Return the [x, y] coordinate for the center point of the cell that contains the specified text.  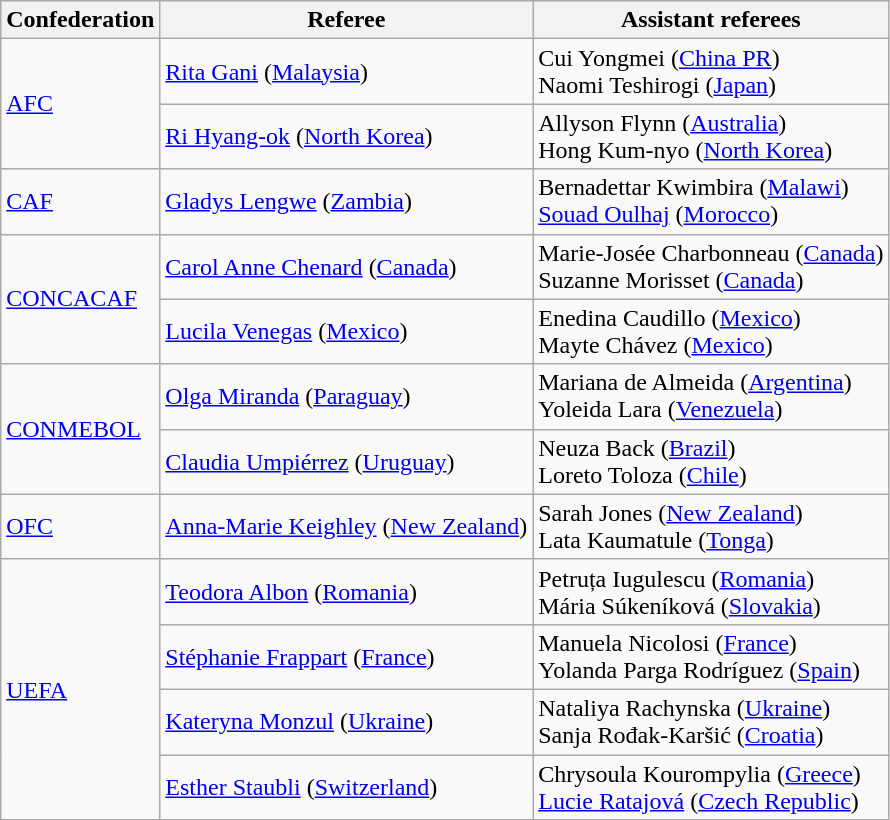
CONCACAF [80, 299]
Chrysoula Kourompylia (Greece)Lucie Ratajová (Czech Republic) [711, 786]
Claudia Umpiérrez (Uruguay) [346, 462]
Mariana de Almeida (Argentina)Yoleida Lara (Venezuela) [711, 396]
AFC [80, 104]
Rita Gani (Malaysia) [346, 72]
Allyson Flynn (Australia)Hong Kum-nyo (North Korea) [711, 136]
Bernadettar Kwimbira (Malawi)Souad Oulhaj (Morocco) [711, 202]
Referee [346, 20]
Cui Yongmei (China PR)Naomi Teshirogi (Japan) [711, 72]
Anna-Marie Keighley (New Zealand) [346, 526]
Confederation [80, 20]
UEFA [80, 689]
Marie-Josée Charbonneau (Canada)Suzanne Morisset (Canada) [711, 266]
Teodora Albon (Romania) [346, 592]
Ri Hyang-ok (North Korea) [346, 136]
CAF [80, 202]
Enedina Caudillo (Mexico)Mayte Chávez (Mexico) [711, 332]
Carol Anne Chenard (Canada) [346, 266]
Lucila Venegas (Mexico) [346, 332]
Sarah Jones (New Zealand)Lata Kaumatule (Tonga) [711, 526]
Olga Miranda (Paraguay) [346, 396]
CONMEBOL [80, 429]
Kateryna Monzul (Ukraine) [346, 722]
Gladys Lengwe (Zambia) [346, 202]
Esther Staubli (Switzerland) [346, 786]
OFC [80, 526]
Nataliya Rachynska (Ukraine)Sanja Rođak-Karšić (Croatia) [711, 722]
Manuela Nicolosi (France)Yolanda Parga Rodríguez (Spain) [711, 656]
Petruța Iugulescu (Romania)Mária Súkeníková (Slovakia) [711, 592]
Neuza Back (Brazil)Loreto Toloza (Chile) [711, 462]
Assistant referees [711, 20]
Stéphanie Frappart (France) [346, 656]
